Find where the given text appears and provide that cell's center as (X, Y) coordinate. 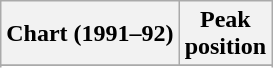
Peakposition (225, 34)
Chart (1991–92) (90, 34)
